Provide the [X, Y] coordinate of the cell's center where the given text is located.  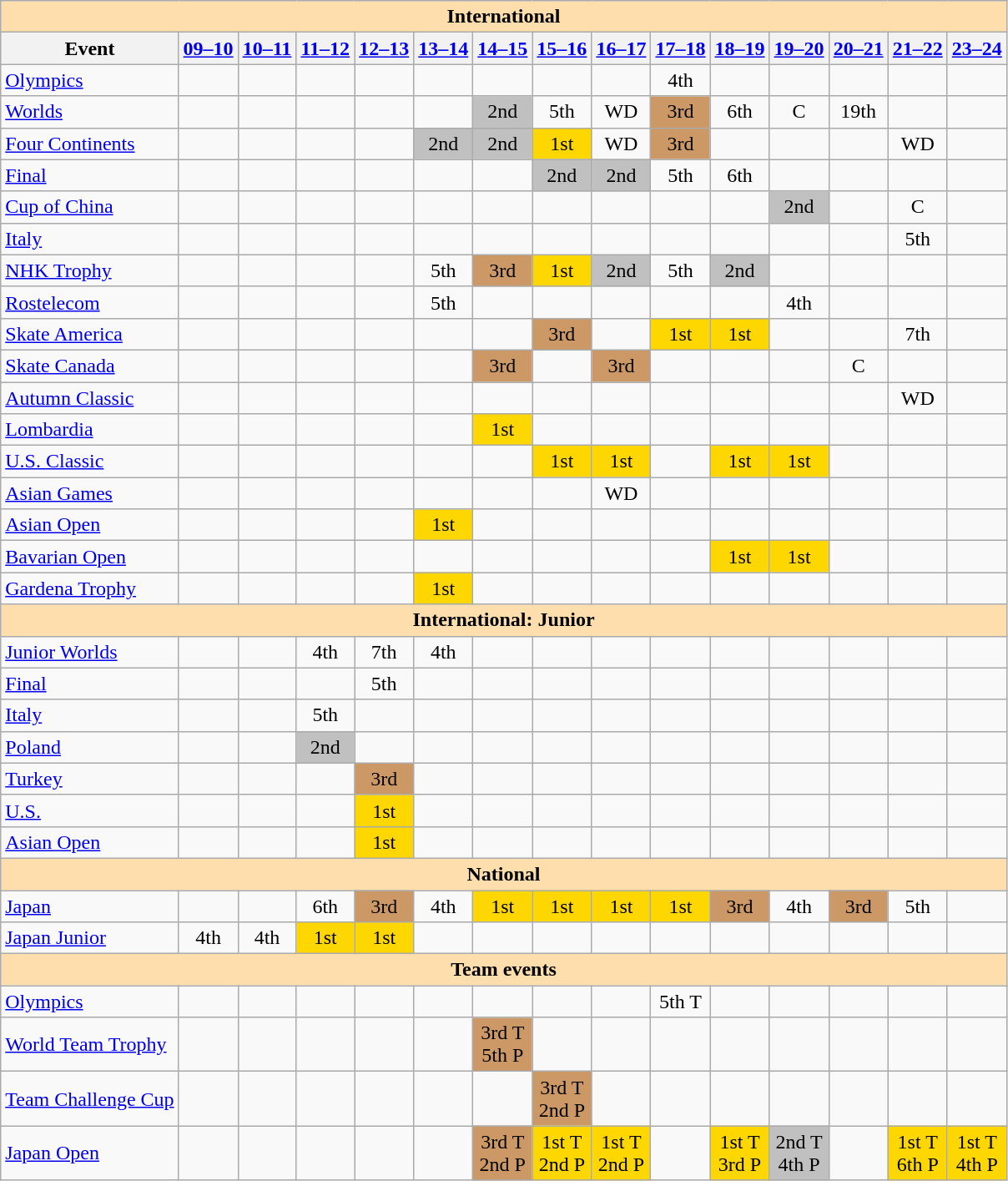
Autumn Classic [90, 398]
NHK Trophy [90, 270]
Poland [90, 747]
Skate America [90, 334]
National [504, 874]
10–11 [267, 48]
2nd T4th P [799, 1153]
19–20 [799, 48]
Lombardia [90, 430]
Bavarian Open [90, 557]
3rd T 5th P [502, 1045]
International [504, 17]
14–15 [502, 48]
Team Challenge Cup [90, 1098]
21–22 [918, 48]
World Team Trophy [90, 1045]
23–24 [976, 48]
1st T4th P [976, 1153]
Team events [504, 970]
Asian Games [90, 493]
U.S. [90, 810]
20–21 [858, 48]
11–12 [325, 48]
Cup of China [90, 207]
Gardena Trophy [90, 588]
09–10 [209, 48]
13–14 [444, 48]
Worlds [90, 112]
1st T6th P [918, 1153]
Japan Open [90, 1153]
15–16 [562, 48]
U.S. Classic [90, 462]
5th T [681, 1002]
Turkey [90, 779]
18–19 [739, 48]
International: Junior [504, 620]
12–13 [384, 48]
1st T 3rd P [739, 1153]
16–17 [621, 48]
Junior Worlds [90, 652]
Four Continents [90, 144]
Japan [90, 906]
17–18 [681, 48]
19th [858, 112]
Rostelecom [90, 302]
Skate Canada [90, 366]
Japan Junior [90, 938]
Event [90, 48]
